Capture the cell that displays the provided text and extract its [X, Y] central coordinate. 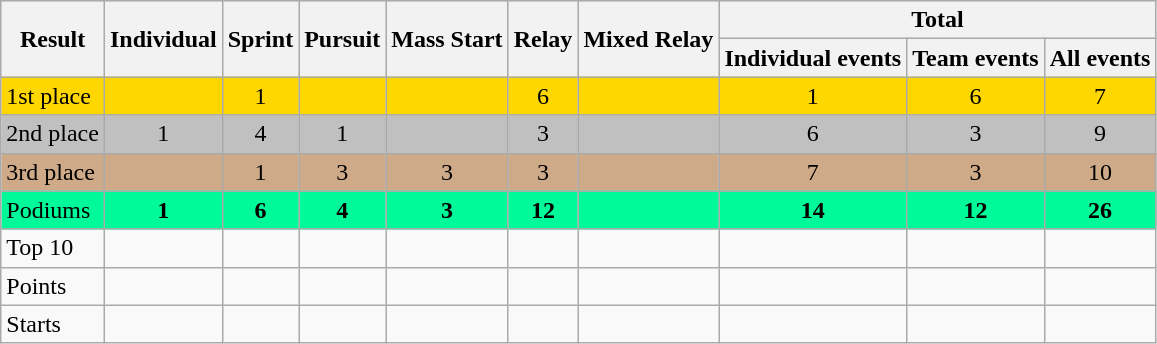
10 [1100, 172]
9 [1100, 134]
Pursuit [342, 39]
3rd place [53, 172]
Relay [543, 39]
Individual [163, 39]
Mass Start [447, 39]
Podiums [53, 210]
26 [1100, 210]
Mixed Relay [648, 39]
All events [1100, 58]
Top 10 [53, 248]
1st place [53, 96]
2nd place [53, 134]
Points [53, 286]
Sprint [260, 39]
14 [813, 210]
Starts [53, 324]
Result [53, 39]
Team events [976, 58]
Individual events [813, 58]
Total [938, 20]
